Provide the (x, y) coordinate of the cell's center where the given text is located.  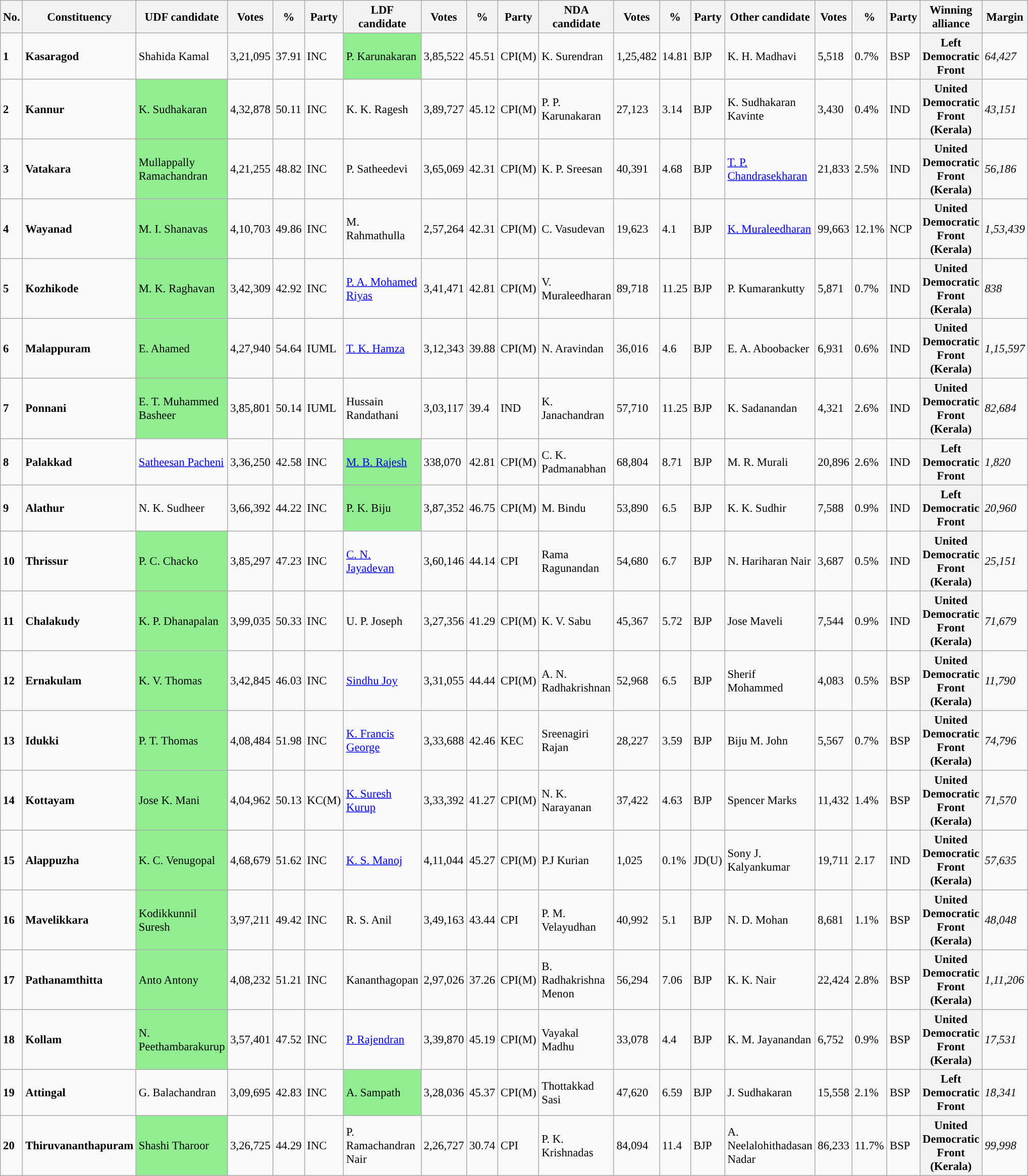
P.J Kurian (576, 860)
3,687 (834, 561)
3,57,401 (250, 1040)
6,752 (834, 1040)
56,294 (636, 980)
21,833 (834, 170)
8 (12, 462)
1.4% (869, 800)
45.37 (482, 1093)
2 (12, 109)
R. S. Anil (383, 920)
54.64 (289, 349)
0.4% (869, 109)
19,623 (636, 229)
E. A. Aboobacker (770, 349)
4,08,484 (250, 741)
K. Sadanandan (770, 409)
3.14 (675, 109)
Shahida Kamal (182, 57)
3 (12, 170)
71,679 (1005, 621)
2.1% (869, 1093)
3,42,845 (250, 680)
51.21 (289, 980)
K. Sudhakaran Kavinte (770, 109)
2.5% (869, 170)
K. V. Sabu (576, 621)
3.59 (675, 741)
Satheesan Pacheni (182, 462)
Palakkad (80, 462)
7,588 (834, 508)
3,85,801 (250, 409)
37.91 (289, 57)
3,03,117 (444, 409)
28,227 (636, 741)
42.83 (289, 1093)
K. K. Sudhir (770, 508)
47,620 (636, 1093)
Other candidate (770, 17)
G. Balachandran (182, 1093)
84,094 (636, 1146)
E. Ahamed (182, 349)
A. Sampath (383, 1093)
4.6 (675, 349)
P. Rajendran (383, 1040)
12 (12, 680)
71,570 (1005, 800)
47.23 (289, 561)
K. Janachandran (576, 409)
1 (12, 57)
Constituency (80, 17)
41.29 (482, 621)
4,32,878 (250, 109)
No. (12, 17)
Alappuzha (80, 860)
Alathur (80, 508)
K. Francis George (383, 741)
3,27,356 (444, 621)
1,15,597 (1005, 349)
44.44 (482, 680)
13 (12, 741)
4,04,962 (250, 800)
K. H. Madhavi (770, 57)
P. P. Karunakaran (576, 109)
4,10,703 (250, 229)
3,66,392 (250, 508)
44.14 (482, 561)
4.63 (675, 800)
P. K. Krishnadas (576, 1146)
NCP (903, 229)
Sony J. Kalyankumar (770, 860)
14.81 (675, 57)
44.22 (289, 508)
2,57,264 (444, 229)
N. K. Sudheer (182, 508)
Ernakulam (80, 680)
89,718 (636, 289)
N. Aravindan (576, 349)
4 (12, 229)
20,896 (834, 462)
40,992 (636, 920)
56,186 (1005, 170)
Vayakal Madhu (576, 1040)
U. P. Joseph (383, 621)
10 (12, 561)
UDF candidate (182, 17)
11 (12, 621)
7.06 (675, 980)
64,427 (1005, 57)
B. Radhakrishna Menon (576, 980)
3,97,211 (250, 920)
42.92 (289, 289)
3,39,870 (444, 1040)
LDF candidate (383, 17)
Rama Ragunandan (576, 561)
KC(M) (324, 800)
5,871 (834, 289)
51.62 (289, 860)
Jose Maveli (770, 621)
K. V. Thomas (182, 680)
49.86 (289, 229)
M. R. Murali (770, 462)
Kozhikode (80, 289)
Spencer Marks (770, 800)
45,367 (636, 621)
K. M. Jayanandan (770, 1040)
Kannur (80, 109)
45.27 (482, 860)
68,804 (636, 462)
Thiruvananthapuram (80, 1146)
3,33,392 (444, 800)
45.12 (482, 109)
3,26,725 (250, 1146)
50.33 (289, 621)
7,544 (834, 621)
Mullappally Ramachandran (182, 170)
Thrissur (80, 561)
4,083 (834, 680)
11.4 (675, 1146)
Biju M. John (770, 741)
8,681 (834, 920)
4,21,255 (250, 170)
57,635 (1005, 860)
T. K. Hamza (383, 349)
11,790 (1005, 680)
99,663 (834, 229)
46.75 (482, 508)
3,09,695 (250, 1093)
41.27 (482, 800)
39.88 (482, 349)
K. P. Dhanapalan (182, 621)
P. Karunakaran (383, 57)
0.1% (675, 860)
14 (12, 800)
11.7% (869, 1146)
11,432 (834, 800)
Kananthagopan (383, 980)
NDA candidate (576, 17)
37.26 (482, 980)
3,89,727 (444, 109)
Hussain Randathani (383, 409)
3,36,250 (250, 462)
Sindhu Joy (383, 680)
17 (12, 980)
K. Suresh Kurup (383, 800)
3,33,688 (444, 741)
5.1 (675, 920)
19,711 (834, 860)
3,87,352 (444, 508)
P. Satheedevi (383, 170)
4,11,044 (444, 860)
1,025 (636, 860)
K. Sudhakaran (182, 109)
48,048 (1005, 920)
5.72 (675, 621)
Idukki (80, 741)
Chalakudy (80, 621)
1,25,482 (636, 57)
42.58 (289, 462)
4.68 (675, 170)
C. N. Jayadevan (383, 561)
20 (12, 1146)
K. Surendran (576, 57)
22,424 (834, 980)
M. K. Raghavan (182, 289)
Kodikkunnil Suresh (182, 920)
30.74 (482, 1146)
M. I. Shanavas (182, 229)
P. A. Mohamed Riyas (383, 289)
54,680 (636, 561)
5,567 (834, 741)
JD(U) (708, 860)
P. Ramachandran Nair (383, 1146)
Vatakara (80, 170)
47.52 (289, 1040)
48.82 (289, 170)
838 (1005, 289)
338,070 (444, 462)
M. Bindu (576, 508)
T. P. Chandrasekharan (770, 170)
36,016 (636, 349)
3,65,069 (444, 170)
4.4 (675, 1040)
99,998 (1005, 1146)
51.98 (289, 741)
KEC (518, 741)
N. K. Narayanan (576, 800)
40,391 (636, 170)
17,531 (1005, 1040)
Shashi Tharoor (182, 1146)
K. K. Nair (770, 980)
74,796 (1005, 741)
86,233 (834, 1146)
50.11 (289, 109)
Kasaragod (80, 57)
45.19 (482, 1040)
9 (12, 508)
3,42,309 (250, 289)
19 (12, 1093)
7 (12, 409)
P. M. Velayudhan (576, 920)
1,11,206 (1005, 980)
Winning alliance (951, 17)
3,12,343 (444, 349)
Thottakkad Sasi (576, 1093)
Sherif Mohammed (770, 680)
2,26,727 (444, 1146)
1.1% (869, 920)
Malappuram (80, 349)
E. T. Muhammed Basheer (182, 409)
3,41,471 (444, 289)
5,518 (834, 57)
15,558 (834, 1093)
Attingal (80, 1093)
57,710 (636, 409)
2.8% (869, 980)
4,08,232 (250, 980)
3,28,036 (444, 1093)
M. Rahmathulla (383, 229)
Anto Antony (182, 980)
4,68,679 (250, 860)
52,968 (636, 680)
49.42 (289, 920)
18 (12, 1040)
Kollam (80, 1040)
3,430 (834, 109)
45.51 (482, 57)
Sreenagiri Rajan (576, 741)
0.6% (869, 349)
N. D. Mohan (770, 920)
K. Muraleedharan (770, 229)
J. Sudhakaran (770, 1093)
6.7 (675, 561)
Pathanamthitta (80, 980)
4.1 (675, 229)
Mavelikkara (80, 920)
K. C. Venugopal (182, 860)
50.13 (289, 800)
C. K. Padmanabhan (576, 462)
3,49,163 (444, 920)
Jose K. Mani (182, 800)
82,684 (1005, 409)
39.4 (482, 409)
12.1% (869, 229)
2.17 (869, 860)
Wayanad (80, 229)
Ponnani (80, 409)
1,820 (1005, 462)
37,422 (636, 800)
8.71 (675, 462)
3,99,035 (250, 621)
3,31,055 (444, 680)
P. Kumarankutty (770, 289)
5 (12, 289)
P. T. Thomas (182, 741)
K. K. Ragesh (383, 109)
46.03 (289, 680)
2,97,026 (444, 980)
6,931 (834, 349)
43.44 (482, 920)
42.46 (482, 741)
3,85,297 (250, 561)
A. N. Radhakrishnan (576, 680)
N. Hariharan Nair (770, 561)
20,960 (1005, 508)
N. Peethambarakurup (182, 1040)
A. Neelalohithadasan Nadar (770, 1146)
33,078 (636, 1040)
6 (12, 349)
15 (12, 860)
27,123 (636, 109)
50.14 (289, 409)
4,321 (834, 409)
Kottayam (80, 800)
M. B. Rajesh (383, 462)
18,341 (1005, 1093)
3,21,095 (250, 57)
43,151 (1005, 109)
16 (12, 920)
3,60,146 (444, 561)
K. S. Manoj (383, 860)
25,151 (1005, 561)
44.29 (289, 1146)
P. C. Chacko (182, 561)
53,890 (636, 508)
C. Vasudevan (576, 229)
4,27,940 (250, 349)
1,53,439 (1005, 229)
3,85,522 (444, 57)
V. Muraleedharan (576, 289)
6.59 (675, 1093)
P. K. Biju (383, 508)
Margin (1005, 17)
K. P. Sreesan (576, 170)
